Capture the cell that displays the provided text and extract its [x, y] central coordinate. 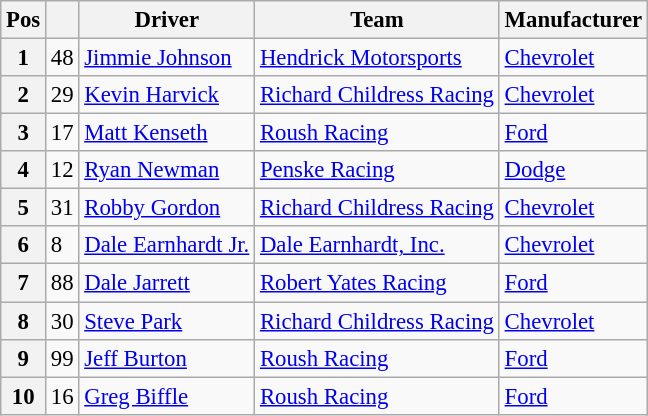
Dale Earnhardt, Inc. [378, 245]
31 [62, 208]
Jeff Burton [167, 358]
6 [24, 245]
5 [24, 208]
99 [62, 358]
9 [24, 358]
Dodge [573, 170]
Team [378, 20]
Manufacturer [573, 20]
Pos [24, 20]
Dale Jarrett [167, 283]
16 [62, 396]
Kevin Harvick [167, 95]
Matt Kenseth [167, 133]
Robby Gordon [167, 208]
7 [24, 283]
Jimmie Johnson [167, 58]
29 [62, 95]
Steve Park [167, 321]
48 [62, 58]
Penske Racing [378, 170]
2 [24, 95]
10 [24, 396]
12 [62, 170]
Greg Biffle [167, 396]
Driver [167, 20]
88 [62, 283]
4 [24, 170]
Ryan Newman [167, 170]
1 [24, 58]
3 [24, 133]
17 [62, 133]
30 [62, 321]
Dale Earnhardt Jr. [167, 245]
Hendrick Motorsports [378, 58]
Robert Yates Racing [378, 283]
